Output the (x, y) coordinate of the center of the cell containing the given text.  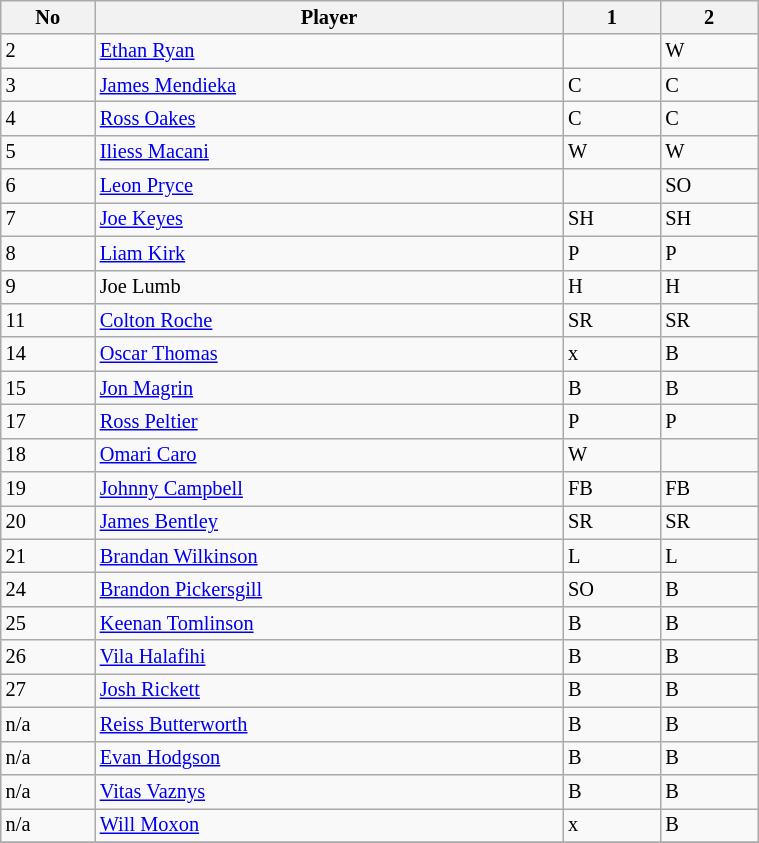
James Mendieka (329, 85)
Liam Kirk (329, 253)
9 (48, 287)
15 (48, 388)
Johnny Campbell (329, 489)
Ethan Ryan (329, 51)
Joe Keyes (329, 219)
Omari Caro (329, 455)
Keenan Tomlinson (329, 623)
19 (48, 489)
3 (48, 85)
26 (48, 657)
Reiss Butterworth (329, 724)
Player (329, 17)
Jon Magrin (329, 388)
11 (48, 320)
17 (48, 421)
27 (48, 690)
Oscar Thomas (329, 354)
Vila Halafihi (329, 657)
1 (612, 17)
Vitas Vaznys (329, 791)
Will Moxon (329, 825)
25 (48, 623)
No (48, 17)
Joe Lumb (329, 287)
7 (48, 219)
20 (48, 522)
5 (48, 152)
Ross Peltier (329, 421)
Brandan Wilkinson (329, 556)
Colton Roche (329, 320)
18 (48, 455)
James Bentley (329, 522)
Josh Rickett (329, 690)
21 (48, 556)
24 (48, 589)
Ross Oakes (329, 118)
Iliess Macani (329, 152)
6 (48, 186)
4 (48, 118)
8 (48, 253)
Leon Pryce (329, 186)
Brandon Pickersgill (329, 589)
14 (48, 354)
Evan Hodgson (329, 758)
